Return the (X, Y) coordinate for the center point of the cell that contains the specified text.  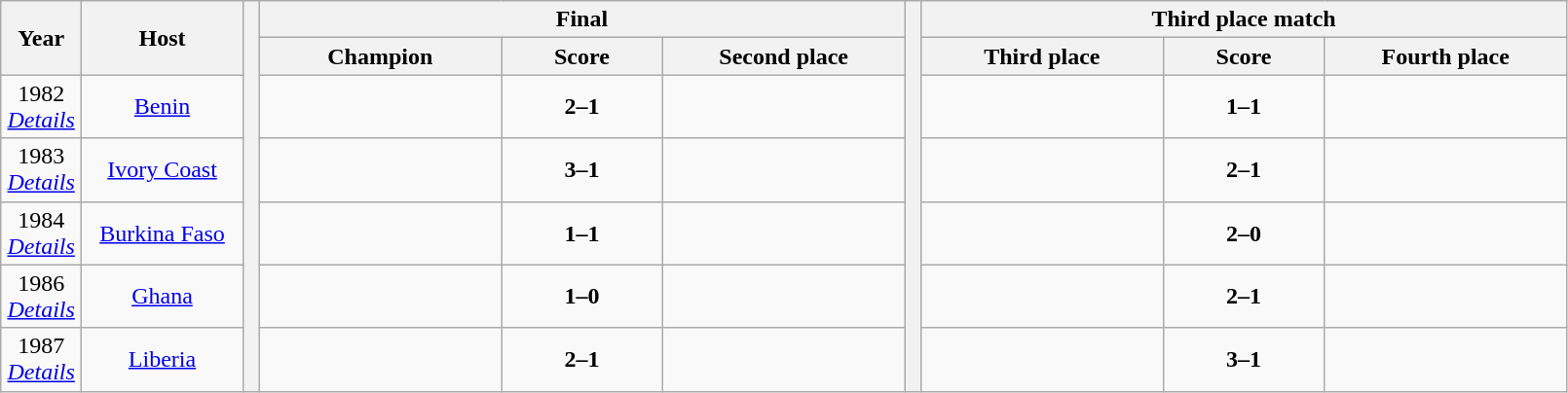
Final (582, 19)
Third place (1042, 56)
Third place match (1245, 19)
1984Details (41, 233)
Ghana (163, 296)
1986Details (41, 296)
Burkina Faso (163, 233)
Host (163, 38)
1983Details (41, 169)
Champion (380, 56)
Year (41, 38)
Benin (163, 107)
Liberia (163, 360)
1987Details (41, 360)
2–0 (1244, 233)
Second place (783, 56)
Fourth place (1445, 56)
1–0 (582, 296)
1982Details (41, 107)
Ivory Coast (163, 169)
